Find where the given text appears and provide that cell's center as [X, Y] coordinate. 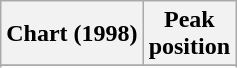
Peakposition [189, 34]
Chart (1998) [72, 34]
